Pinpoint the cell where the given text exists, returning its (X, Y) midpoint coordinate. 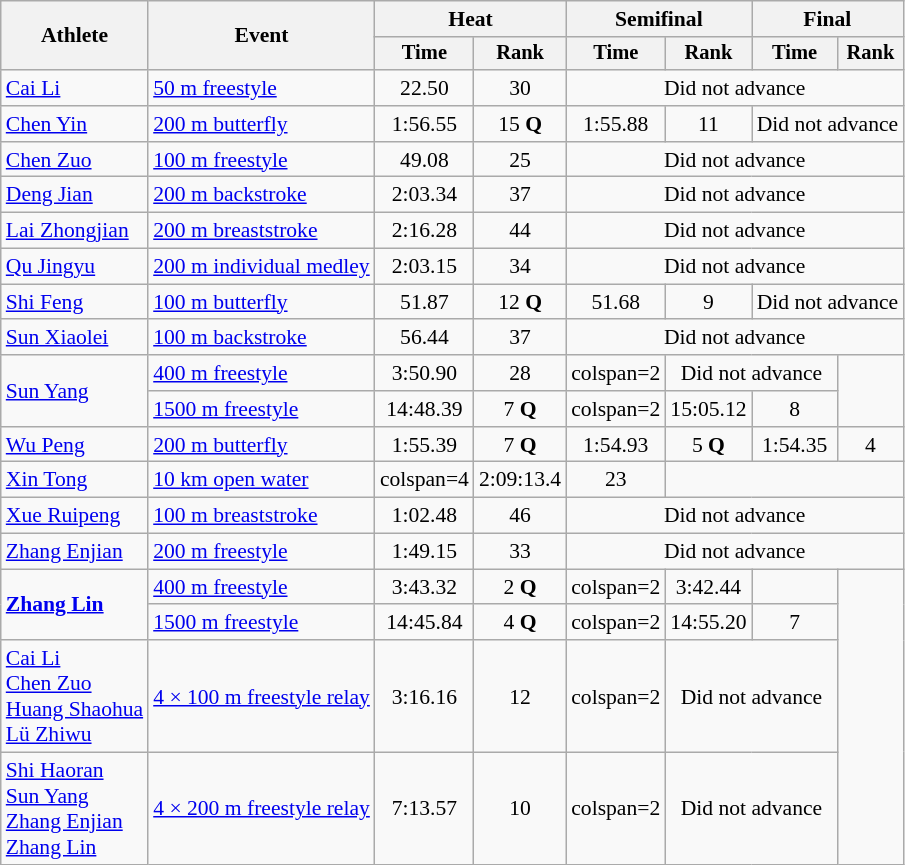
2:16.28 (424, 231)
14:55.20 (708, 623)
Shi HaoranSun YangZhang EnjianZhang Lin (74, 809)
4 (871, 445)
1:54.35 (795, 445)
Chen Yin (74, 124)
Chen Zuo (74, 160)
Cai LiChen ZuoHuang ShaohuaLü Zhiwu (74, 696)
49.08 (424, 160)
200 m individual medley (262, 267)
14:45.84 (424, 623)
1:54.93 (616, 445)
22.50 (424, 88)
28 (520, 373)
100 m breaststroke (262, 516)
12 Q (520, 302)
2:09:13.4 (520, 480)
Xin Tong (74, 480)
1:56.55 (424, 124)
Semifinal (658, 19)
200 m backstroke (262, 195)
200 m freestyle (262, 552)
14:48.39 (424, 409)
Zhang Lin (74, 604)
1:02.48 (424, 516)
100 m freestyle (262, 160)
10 (520, 809)
Deng Jian (74, 195)
5 Q (708, 445)
2:03.15 (424, 267)
Xue Ruipeng (74, 516)
4 × 100 m freestyle relay (262, 696)
11 (708, 124)
200 m breaststroke (262, 231)
Cai Li (74, 88)
34 (520, 267)
100 m backstroke (262, 338)
Athlete (74, 36)
3:16.16 (424, 696)
colspan=4 (424, 480)
Heat (470, 19)
33 (520, 552)
10 km open water (262, 480)
Sun Yang (74, 390)
4 Q (520, 623)
1:55.39 (424, 445)
2 Q (520, 587)
25 (520, 160)
Wu Peng (74, 445)
Qu Jingyu (74, 267)
3:50.90 (424, 373)
50 m freestyle (262, 88)
Lai Zhongjian (74, 231)
4 × 200 m freestyle relay (262, 809)
51.87 (424, 302)
12 (520, 696)
Event (262, 36)
30 (520, 88)
1:55.88 (616, 124)
Final (828, 19)
Shi Feng (74, 302)
46 (520, 516)
2:03.34 (424, 195)
8 (795, 409)
Zhang Enjian (74, 552)
44 (520, 231)
3:42.44 (708, 587)
23 (616, 480)
7 (795, 623)
3:43.32 (424, 587)
1:49.15 (424, 552)
9 (708, 302)
Sun Xiaolei (74, 338)
15:05.12 (708, 409)
100 m butterfly (262, 302)
51.68 (616, 302)
56.44 (424, 338)
15 Q (520, 124)
7:13.57 (424, 809)
